Identify which cell holds the provided text, then report its (x, y) central coordinate. 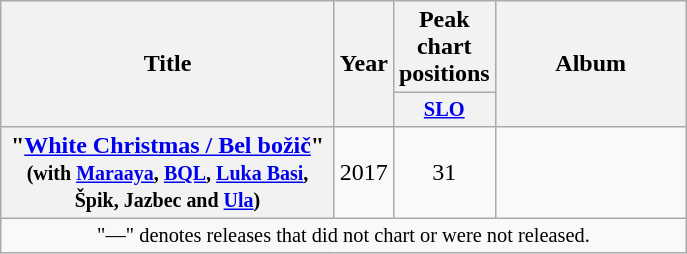
"White Christmas / Bel božič"(with Maraaya, BQL, Luka Basi, Špik, Jazbec and Ula) (168, 172)
Peak chart positions (444, 47)
2017 (364, 172)
Title (168, 64)
SLO (444, 110)
Album (590, 64)
Year (364, 64)
"—" denotes releases that did not chart or were not released. (344, 236)
31 (444, 172)
